Pinpoint the cell where the given text exists, returning its (X, Y) midpoint coordinate. 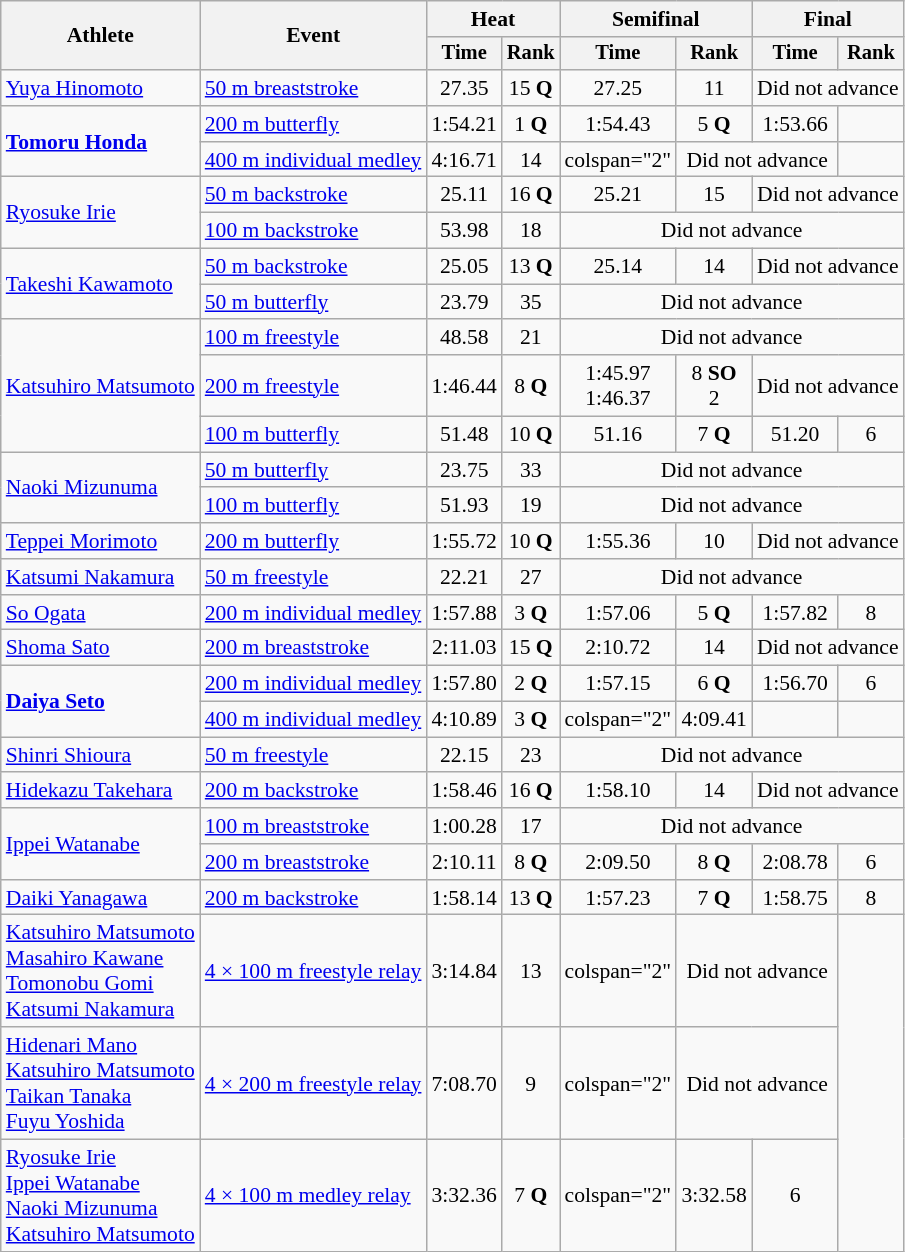
23.79 (464, 302)
3:32.58 (714, 1196)
Ippei Watanabe (100, 844)
Athlete (100, 36)
51.48 (464, 435)
200 m freestyle (314, 386)
100 m freestyle (314, 338)
4 × 200 m freestyle relay (314, 1083)
Shinri Shioura (100, 755)
Daiya Seto (100, 702)
22.21 (464, 577)
7:08.70 (464, 1083)
Ryosuke Irie Ippei WatanabeNaoki Mizunuma Katsuhiro Matsumoto (100, 1196)
2 Q (531, 684)
19 (531, 506)
27.25 (618, 88)
Katsuhiro Matsumoto Masahiro Kawane Tomonobu Gomi Katsumi Nakamura (100, 971)
1:54.21 (464, 124)
18 (531, 231)
1:54.43 (618, 124)
Katsuhiro Matsumoto (100, 386)
17 (531, 826)
51.93 (464, 506)
1:57.82 (795, 613)
9 (531, 1083)
3:14.84 (464, 971)
1:57.88 (464, 613)
Katsumi Nakamura (100, 577)
1:57.15 (618, 684)
Heat (492, 19)
3:32.36 (464, 1196)
100 m backstroke (314, 231)
Shoma Sato (100, 648)
1:58.14 (464, 898)
1:58.10 (618, 791)
Takeshi Kawamoto (100, 284)
22.15 (464, 755)
1 Q (531, 124)
11 (714, 88)
1:55.36 (618, 541)
13 (531, 971)
4:16.71 (464, 160)
15 (714, 195)
50 m breaststroke (314, 88)
25.21 (618, 195)
1:57.80 (464, 684)
25.14 (618, 267)
4:09.41 (714, 720)
51.16 (618, 435)
1:57.23 (618, 898)
1:45.971:46.37 (618, 386)
Hidekazu Takehara (100, 791)
25.05 (464, 267)
1:55.72 (464, 541)
Teppei Morimoto (100, 541)
51.20 (795, 435)
Semifinal (656, 19)
Naoki Mizunuma (100, 488)
2:10.11 (464, 862)
21 (531, 338)
27 (531, 577)
2:10.72 (618, 648)
2:09.50 (618, 862)
25.11 (464, 195)
1:00.28 (464, 826)
35 (531, 302)
1:57.06 (618, 613)
Final (828, 19)
Daiki Yanagawa (100, 898)
8 SO2 (714, 386)
1:56.70 (795, 684)
33 (531, 470)
1:58.75 (795, 898)
100 m breaststroke (314, 826)
4:10.89 (464, 720)
23 (531, 755)
48.58 (464, 338)
Yuya Hinomoto (100, 88)
4 × 100 m medley relay (314, 1196)
27.35 (464, 88)
Hidenari ManoKatsuhiro Matsumoto Taikan TanakaFuyu Yoshida (100, 1083)
Ryosuke Irie (100, 212)
So Ogata (100, 613)
6 Q (714, 684)
1:53.66 (795, 124)
Event (314, 36)
1:46.44 (464, 386)
2:08.78 (795, 862)
1:58.46 (464, 791)
10 (714, 541)
4 × 100 m freestyle relay (314, 971)
Tomoru Honda (100, 142)
2:11.03 (464, 648)
53.98 (464, 231)
23.75 (464, 470)
